Extract the [x, y] coordinate from the center of the cell holding the provided text.  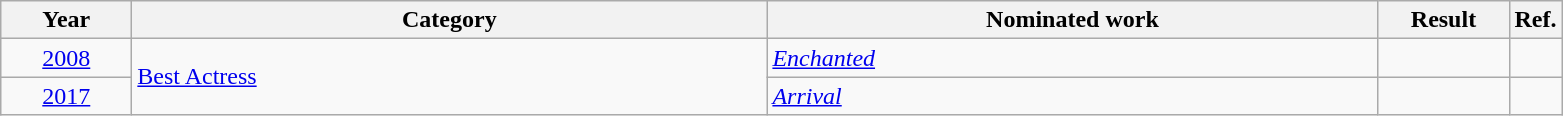
Nominated work [1072, 20]
Arrival [1072, 96]
Enchanted [1072, 58]
Result [1444, 20]
Category [450, 20]
Year [66, 20]
2008 [66, 58]
2017 [66, 96]
Ref. [1536, 20]
Best Actress [450, 77]
